Locate the cell with the specified text and output its [x, y] center coordinate. 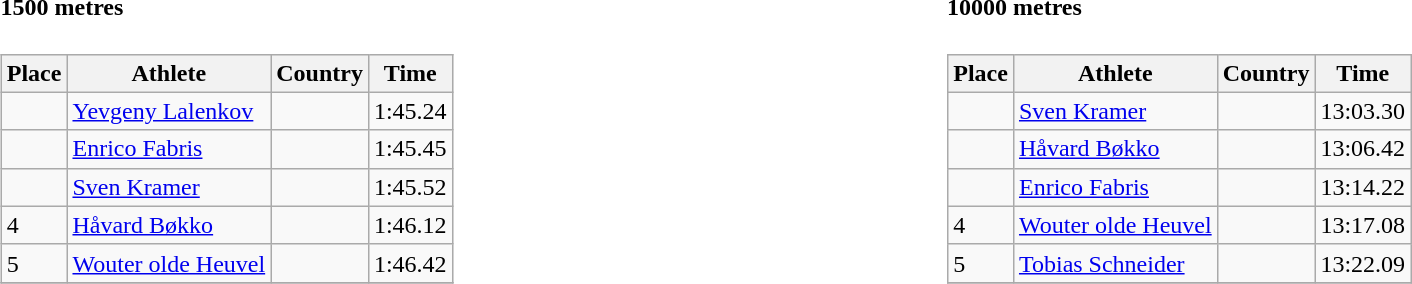
1:46.42 [410, 263]
13:17.08 [1363, 225]
Tobias Schneider [1115, 263]
Yevgeny Lalenkov [169, 111]
1:45.52 [410, 187]
1:46.12 [410, 225]
13:06.42 [1363, 149]
13:22.09 [1363, 263]
1:45.24 [410, 111]
1:45.45 [410, 149]
13:14.22 [1363, 187]
13:03.30 [1363, 111]
